Detect which cell encompasses the target text, then output its [x, y] center coordinate. 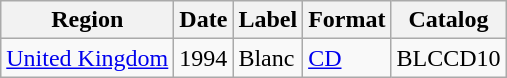
Format [347, 20]
Date [204, 20]
BLCCD10 [448, 58]
Blanc [268, 58]
Catalog [448, 20]
1994 [204, 58]
Region [88, 20]
CD [347, 58]
United Kingdom [88, 58]
Label [268, 20]
